From the cell containing the given text, extract its center point as (x, y) coordinate. 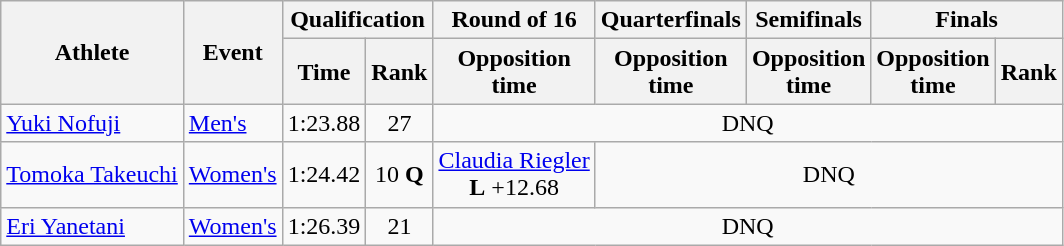
10 Q (400, 174)
Finals (967, 20)
Quarterfinals (670, 20)
Event (232, 52)
Eri Yanetani (92, 226)
Claudia RieglerL +12.68 (514, 174)
1:24.42 (324, 174)
Semifinals (808, 20)
Round of 16 (514, 20)
27 (400, 123)
Time (324, 72)
Men's (232, 123)
Yuki Nofuji (92, 123)
1:23.88 (324, 123)
Athlete (92, 52)
Qualification (358, 20)
21 (400, 226)
1:26.39 (324, 226)
Tomoka Takeuchi (92, 174)
